Return the [X, Y] coordinate for the center point of the cell that contains the specified text.  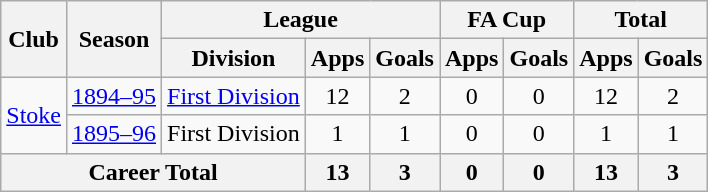
Season [114, 39]
Career Total [154, 172]
1895–96 [114, 134]
1894–95 [114, 96]
Division [234, 58]
Stoke [34, 115]
Total [641, 20]
FA Cup [507, 20]
League [301, 20]
Club [34, 39]
